Pinpoint the cell where the given text exists, returning its [X, Y] midpoint coordinate. 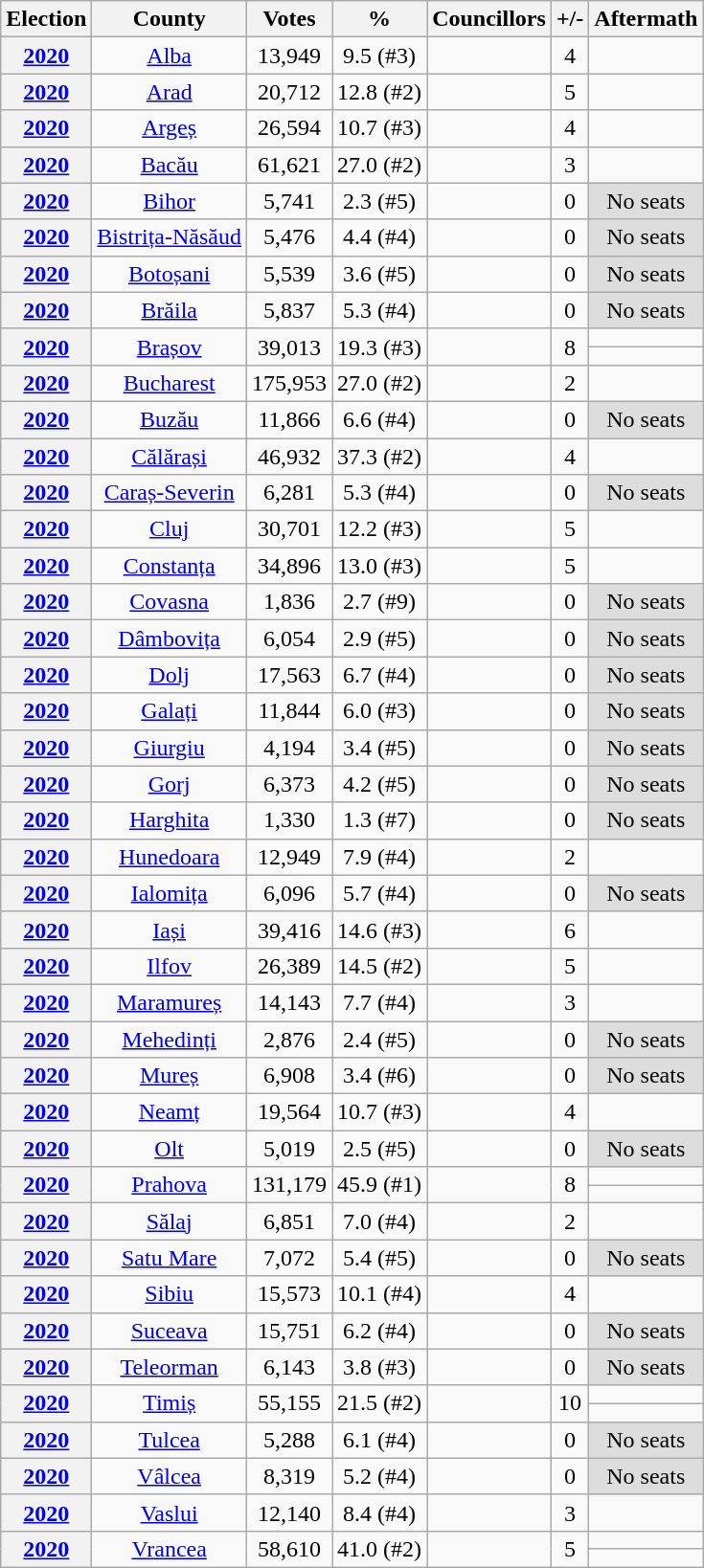
Harghita [170, 820]
5.7 (#4) [379, 893]
1.3 (#7) [379, 820]
Prahova [170, 1185]
Ilfov [170, 966]
13.0 (#3) [379, 566]
Timiș [170, 1403]
6,096 [289, 893]
19,564 [289, 1112]
Argeș [170, 128]
2,876 [289, 1039]
3.8 (#3) [379, 1367]
45.9 (#1) [379, 1185]
Election [46, 19]
Olt [170, 1149]
Brașov [170, 347]
Călărași [170, 457]
30,701 [289, 529]
Covasna [170, 602]
Votes [289, 19]
Buzău [170, 419]
Aftermath [646, 19]
12.8 (#2) [379, 92]
58,610 [289, 1549]
12.2 (#3) [379, 529]
Arad [170, 92]
Hunedoara [170, 857]
County [170, 19]
7.9 (#4) [379, 857]
5,288 [289, 1440]
% [379, 19]
2.5 (#5) [379, 1149]
20,712 [289, 92]
Bistrița-Năsăud [170, 237]
6.6 (#4) [379, 419]
Constanța [170, 566]
5.2 (#4) [379, 1476]
Iași [170, 930]
6.0 (#3) [379, 711]
46,932 [289, 457]
4,194 [289, 748]
6.1 (#4) [379, 1440]
7.7 (#4) [379, 1002]
7,072 [289, 1258]
Councillors [489, 19]
Vrancea [170, 1549]
6,851 [289, 1221]
4.2 (#5) [379, 784]
Ialomița [170, 893]
6,908 [289, 1076]
6,281 [289, 493]
Dâmbovița [170, 638]
10 [569, 1403]
26,389 [289, 966]
1,330 [289, 820]
39,013 [289, 347]
10.1 (#4) [379, 1294]
6.2 (#4) [379, 1331]
131,179 [289, 1185]
3.4 (#6) [379, 1076]
11,844 [289, 711]
6,373 [289, 784]
Galați [170, 711]
61,621 [289, 165]
Maramureș [170, 1002]
14.5 (#2) [379, 966]
8.4 (#4) [379, 1512]
Sălaj [170, 1221]
Vâlcea [170, 1476]
Gorj [170, 784]
Neamț [170, 1112]
175,953 [289, 383]
2.3 (#5) [379, 201]
21.5 (#2) [379, 1403]
26,594 [289, 128]
Alba [170, 56]
3.6 (#5) [379, 274]
Sibiu [170, 1294]
39,416 [289, 930]
Satu Mare [170, 1258]
34,896 [289, 566]
1,836 [289, 602]
Vaslui [170, 1512]
6.7 (#4) [379, 675]
6 [569, 930]
3.4 (#5) [379, 748]
2.4 (#5) [379, 1039]
13,949 [289, 56]
Caraș-Severin [170, 493]
11,866 [289, 419]
41.0 (#2) [379, 1549]
Giurgiu [170, 748]
5,476 [289, 237]
12,140 [289, 1512]
+/- [569, 19]
5,539 [289, 274]
Teleorman [170, 1367]
15,751 [289, 1331]
7.0 (#4) [379, 1221]
6,143 [289, 1367]
14.6 (#3) [379, 930]
19.3 (#3) [379, 347]
Dolj [170, 675]
5,741 [289, 201]
Cluj [170, 529]
2.9 (#5) [379, 638]
12,949 [289, 857]
8,319 [289, 1476]
Mehedinți [170, 1039]
37.3 (#2) [379, 457]
2.7 (#9) [379, 602]
5,837 [289, 310]
15,573 [289, 1294]
14,143 [289, 1002]
Tulcea [170, 1440]
Mureș [170, 1076]
Bacău [170, 165]
Bucharest [170, 383]
Botoșani [170, 274]
17,563 [289, 675]
9.5 (#3) [379, 56]
55,155 [289, 1403]
5.4 (#5) [379, 1258]
4.4 (#4) [379, 237]
6,054 [289, 638]
5,019 [289, 1149]
Suceava [170, 1331]
Brăila [170, 310]
Bihor [170, 201]
